From the cell containing the given text, extract its center point as [x, y] coordinate. 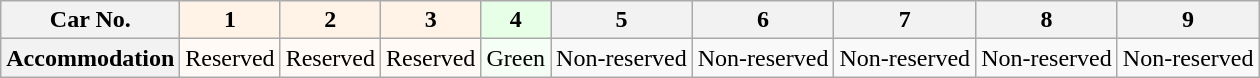
2 [330, 20]
8 [1047, 20]
4 [516, 20]
Green [516, 58]
Accommodation [90, 58]
9 [1188, 20]
6 [763, 20]
1 [230, 20]
7 [905, 20]
Car No. [90, 20]
5 [622, 20]
3 [431, 20]
